Output the [X, Y] coordinate of the center of the cell containing the given text.  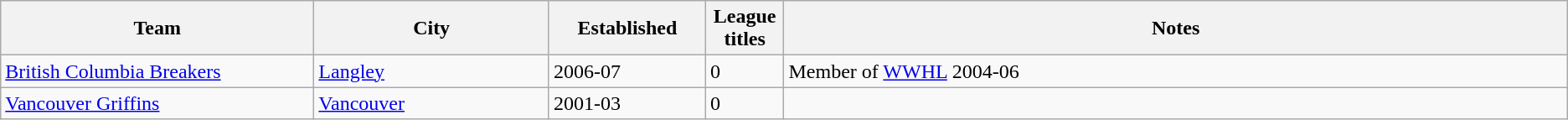
British Columbia Breakers [157, 71]
2006-07 [627, 71]
Notes [1176, 29]
Vancouver [432, 103]
Member of WWHL 2004-06 [1176, 71]
Team [157, 29]
2001-03 [627, 103]
City [432, 29]
Vancouver Griffins [157, 103]
Established [627, 29]
Langley [432, 71]
League titles [745, 29]
